Locate the cell with the specified text and output its (X, Y) center coordinate. 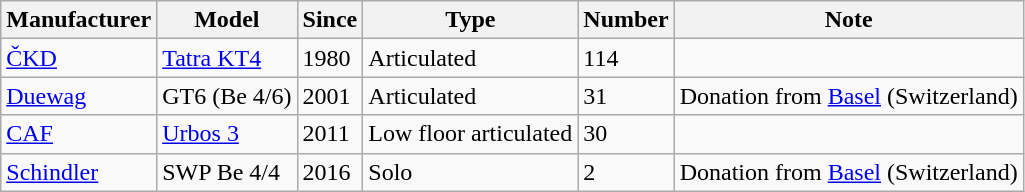
Urbos 3 (227, 134)
Schindler (79, 172)
ČKD (79, 58)
SWP Be 4/4 (227, 172)
2 (626, 172)
30 (626, 134)
Low floor articulated (470, 134)
CAF (79, 134)
31 (626, 96)
2011 (330, 134)
Solo (470, 172)
Manufacturer (79, 20)
Tatra KT4 (227, 58)
Duewag (79, 96)
Type (470, 20)
Model (227, 20)
GT6 (Be 4/6) (227, 96)
Note (848, 20)
1980 (330, 58)
Number (626, 20)
Since (330, 20)
114 (626, 58)
2001 (330, 96)
2016 (330, 172)
